Pinpoint the cell where the given text exists, returning its [x, y] midpoint coordinate. 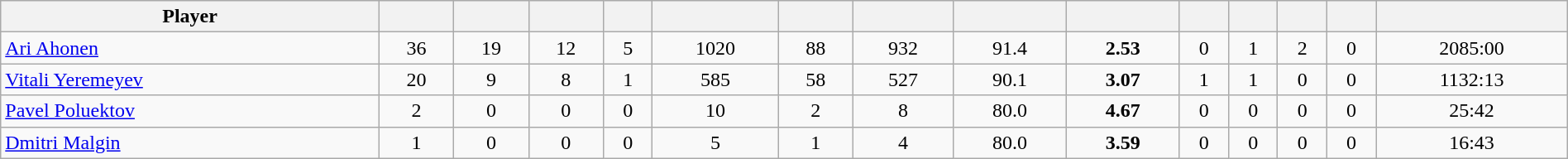
932 [903, 48]
88 [815, 48]
Player [190, 17]
3.59 [1123, 142]
4 [903, 142]
585 [715, 79]
Ari Ahonen [190, 48]
1020 [715, 48]
2085:00 [1472, 48]
19 [491, 48]
25:42 [1472, 111]
91.4 [1011, 48]
90.1 [1011, 79]
36 [416, 48]
3.07 [1123, 79]
4.67 [1123, 111]
Pavel Poluektov [190, 111]
58 [815, 79]
Dmitri Malgin [190, 142]
10 [715, 111]
1132:13 [1472, 79]
16:43 [1472, 142]
20 [416, 79]
527 [903, 79]
Vitali Yeremeyev [190, 79]
9 [491, 79]
12 [566, 48]
2.53 [1123, 48]
